Capture the cell that displays the provided text and extract its [x, y] central coordinate. 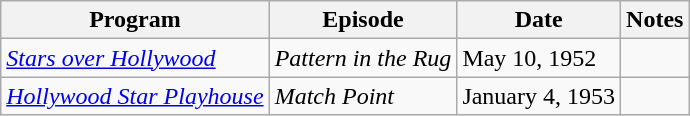
Pattern in the Rug [363, 58]
Hollywood Star Playhouse [135, 96]
Stars over Hollywood [135, 58]
Program [135, 20]
Episode [363, 20]
Notes [655, 20]
Date [539, 20]
May 10, 1952 [539, 58]
January 4, 1953 [539, 96]
Match Point [363, 96]
